Return the (x, y) coordinate for the center point of the cell that contains the specified text.  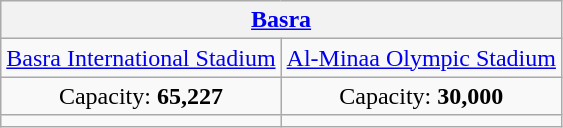
Basra International Stadium (141, 58)
Basra (282, 20)
Capacity: 65,227 (141, 96)
Al-Minaa Olympic Stadium (421, 58)
Capacity: 30,000 (421, 96)
